Find where the given text appears and provide that cell's center as [X, Y] coordinate. 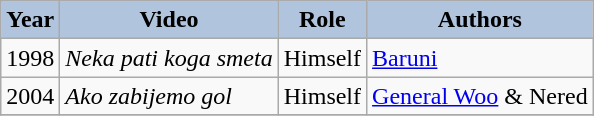
Video [169, 20]
2004 [30, 96]
1998 [30, 58]
Role [322, 20]
Baruni [480, 58]
Ako zabijemo gol [169, 96]
Year [30, 20]
General Woo & Nered [480, 96]
Authors [480, 20]
Neka pati koga smeta [169, 58]
